Search for the cell housing the specified text and yield its [x, y] center coordinate. 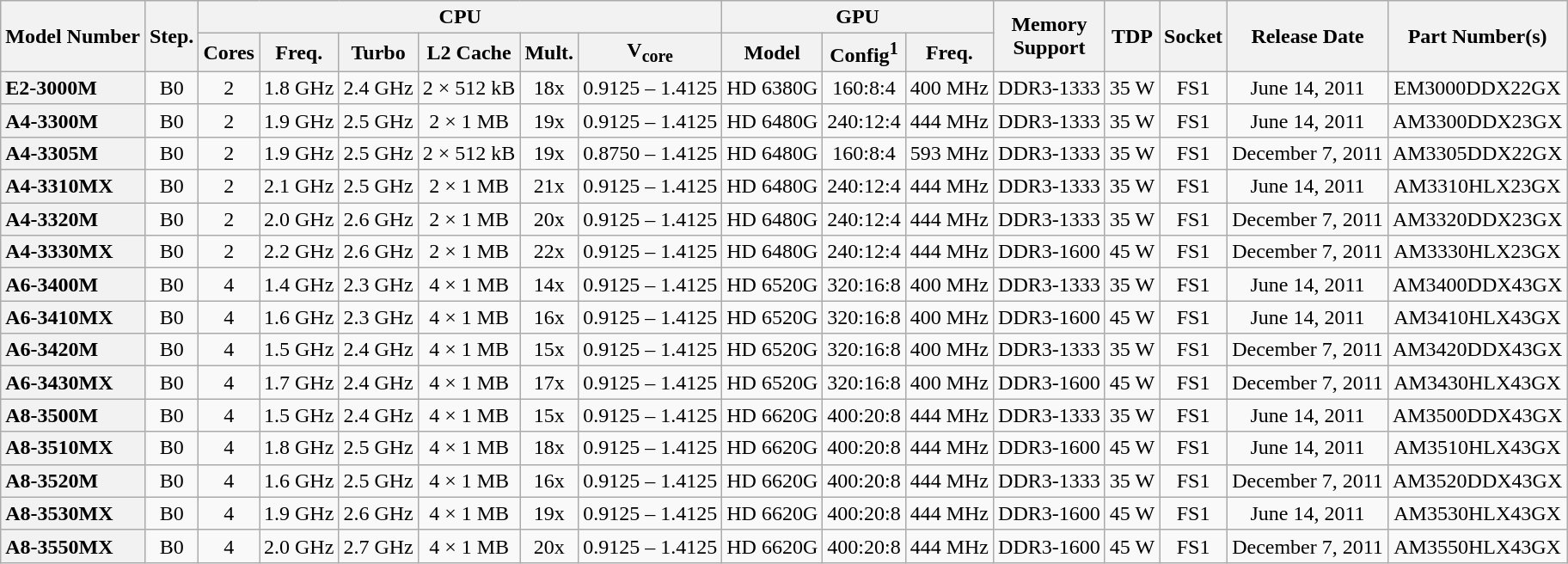
Model [772, 53]
AM3520DDX43GX [1477, 481]
AM3550HLX43GX [1477, 546]
Mult. [549, 53]
A8-3530MX [73, 513]
2.1 GHz [299, 187]
Config1 [864, 53]
Socket [1193, 36]
CPU [461, 17]
A4-3330MX [73, 252]
L2 Cache [469, 53]
E2-3000M [73, 88]
AM3310HLX23GX [1477, 187]
AM3320DDX23GX [1477, 219]
AM3305DDX22GX [1477, 153]
MemorySupport [1050, 36]
Step. [171, 36]
A4-3300M [73, 120]
17x [549, 383]
A6-3400M [73, 285]
AM3400DDX43GX [1477, 285]
593 MHz [949, 153]
AM3330HLX23GX [1477, 252]
TDP [1131, 36]
22x [549, 252]
2.2 GHz [299, 252]
EM3000DDX22GX [1477, 88]
Release Date [1308, 36]
A6-3410MX [73, 317]
1.7 GHz [299, 383]
A8-3500M [73, 415]
0.8750 – 1.4125 [650, 153]
A4-3320M [73, 219]
A8-3520M [73, 481]
GPU [858, 17]
1.4 GHz [299, 285]
AM3300DDX23GX [1477, 120]
Cores [229, 53]
A6-3430MX [73, 383]
A8-3510MX [73, 448]
14x [549, 285]
AM3430HLX43GX [1477, 383]
AM3530HLX43GX [1477, 513]
AM3420DDX43GX [1477, 350]
Part Number(s) [1477, 36]
AM3410HLX43GX [1477, 317]
AM3500DDX43GX [1477, 415]
A4-3305M [73, 153]
A8-3550MX [73, 546]
A4-3310MX [73, 187]
Vcore [650, 53]
2.7 GHz [378, 546]
21x [549, 187]
Model Number [73, 36]
Turbo [378, 53]
AM3510HLX43GX [1477, 448]
A6-3420M [73, 350]
HD 6380G [772, 88]
